Find where the given text appears and provide that cell's center as (x, y) coordinate. 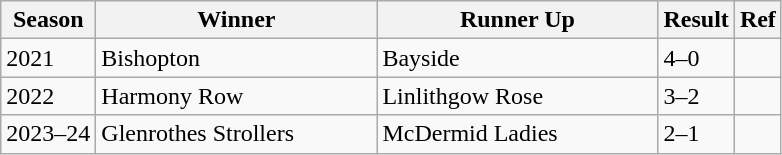
2022 (48, 96)
Runner Up (518, 20)
Winner (236, 20)
2–1 (696, 134)
Glenrothes Strollers (236, 134)
Linlithgow Rose (518, 96)
2023–24 (48, 134)
Result (696, 20)
2021 (48, 58)
Ref (758, 20)
Season (48, 20)
Bishopton (236, 58)
3–2 (696, 96)
Harmony Row (236, 96)
McDermid Ladies (518, 134)
Bayside (518, 58)
4–0 (696, 58)
